Locate the cell with the specified text and output its [X, Y] center coordinate. 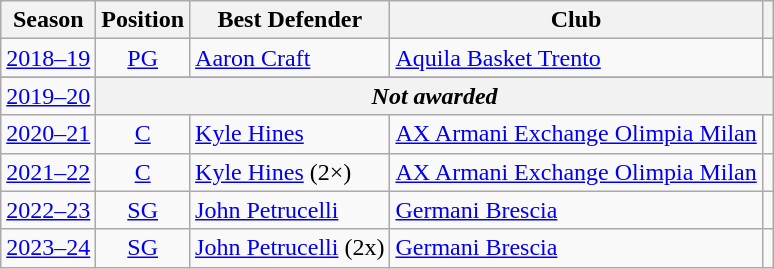
Aquila Basket Trento [576, 58]
Aaron Craft [290, 58]
Position [143, 20]
2021–22 [48, 172]
Best Defender [290, 20]
2018–19 [48, 58]
2022–23 [48, 210]
Club [576, 20]
Not awarded [435, 96]
2019–20 [48, 96]
John Petrucelli (2x) [290, 248]
John Petrucelli [290, 210]
2023–24 [48, 248]
Kyle Hines (2×) [290, 172]
Kyle Hines [290, 134]
PG [143, 58]
Season [48, 20]
2020–21 [48, 134]
